Search for the cell housing the specified text and yield its (x, y) center coordinate. 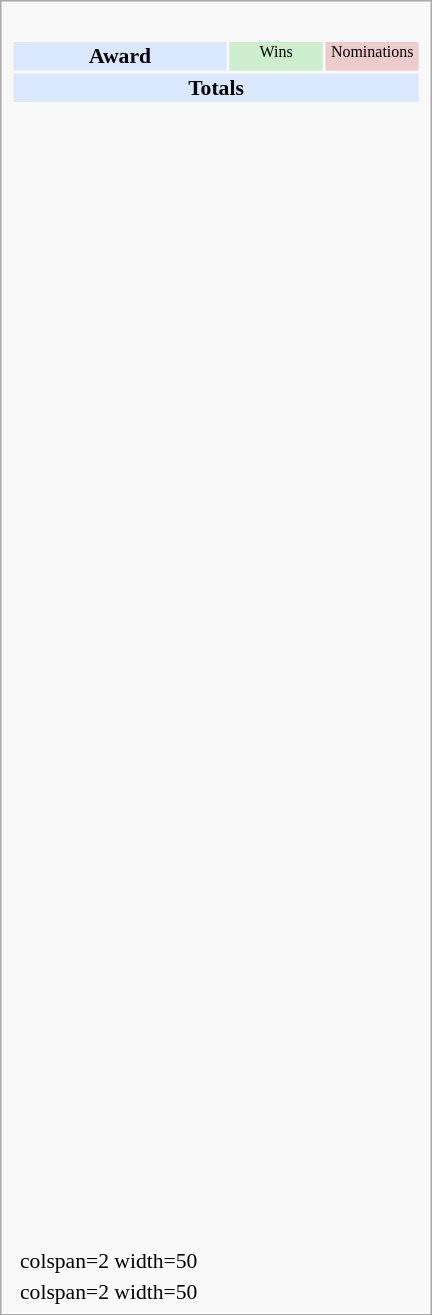
Wins (276, 56)
Award Wins Nominations Totals (216, 628)
Nominations (372, 56)
Award (120, 56)
Totals (216, 87)
